For the text-containing cell, return its midpoint in [X, Y] coordinate format. 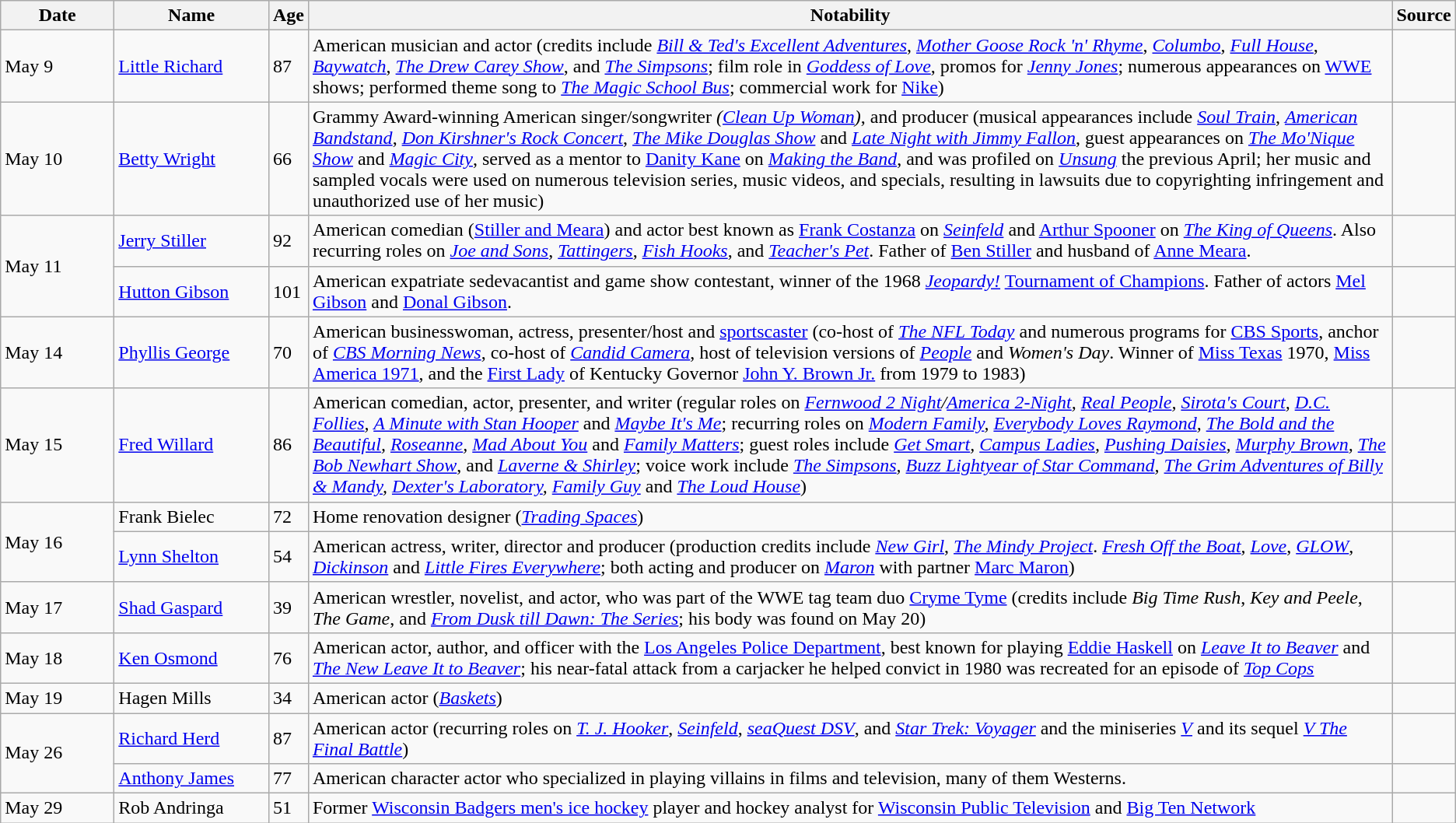
51 [288, 808]
Date [58, 16]
Jerry Stiller [191, 241]
May 29 [58, 808]
77 [288, 779]
May 19 [58, 698]
Phyllis George [191, 352]
72 [288, 517]
Betty Wright [191, 159]
Notability [850, 16]
American actor (Baskets) [850, 698]
May 26 [58, 753]
34 [288, 698]
May 9 [58, 66]
May 14 [58, 352]
92 [288, 241]
Ken Osmond [191, 658]
Former Wisconsin Badgers men's ice hockey player and hockey analyst for Wisconsin Public Television and Big Ten Network [850, 808]
Age [288, 16]
May 11 [58, 266]
76 [288, 658]
Hutton Gibson [191, 291]
70 [288, 352]
Lynn Shelton [191, 557]
May 18 [58, 658]
66 [288, 159]
39 [288, 607]
101 [288, 291]
86 [288, 445]
54 [288, 557]
Source [1423, 16]
May 16 [58, 541]
Fred Willard [191, 445]
Little Richard [191, 66]
May 10 [58, 159]
Shad Gaspard [191, 607]
Anthony James [191, 779]
Richard Herd [191, 737]
Home renovation designer (Trading Spaces) [850, 517]
Frank Bielec [191, 517]
May 15 [58, 445]
Hagen Mills [191, 698]
Rob Andringa [191, 808]
May 17 [58, 607]
American character actor who specialized in playing villains in films and television, many of them Westerns. [850, 779]
Name [191, 16]
